Extract the (X, Y) coordinate from the center of the cell holding the provided text.  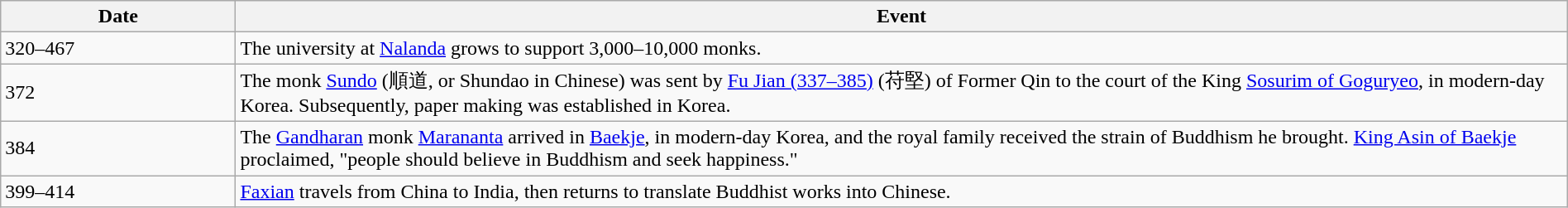
Date (118, 17)
320–467 (118, 48)
Event (901, 17)
384 (118, 148)
399–414 (118, 191)
372 (118, 93)
Faxian travels from China to India, then returns to translate Buddhist works into Chinese. (901, 191)
The university at Nalanda grows to support 3,000–10,000 monks. (901, 48)
